Return the (X, Y) coordinate for the center point of the cell that contains the specified text.  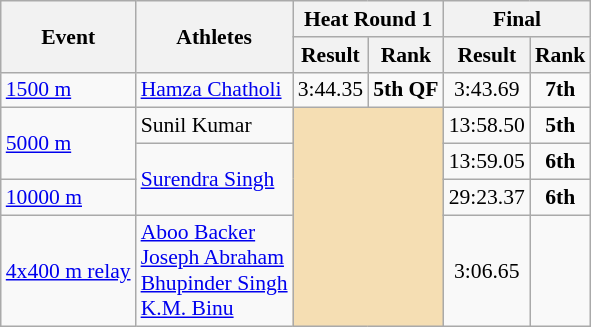
Heat Round 1 (368, 19)
1500 m (68, 90)
Hamza Chatholi (214, 90)
10000 m (68, 197)
Athletes (214, 36)
Aboo BackerJoseph AbrahamBhupinder SinghK.M. Binu (214, 271)
13:58.50 (487, 126)
5th (560, 126)
Surendra Singh (214, 180)
Final (518, 19)
7th (560, 90)
5000 m (68, 144)
Sunil Kumar (214, 126)
4x400 m relay (68, 271)
5th QF (406, 90)
3:06.65 (487, 271)
13:59.05 (487, 162)
Event (68, 36)
29:23.37 (487, 197)
3:43.69 (487, 90)
3:44.35 (330, 90)
